Extract the [x, y] coordinate from the center of the cell holding the provided text.  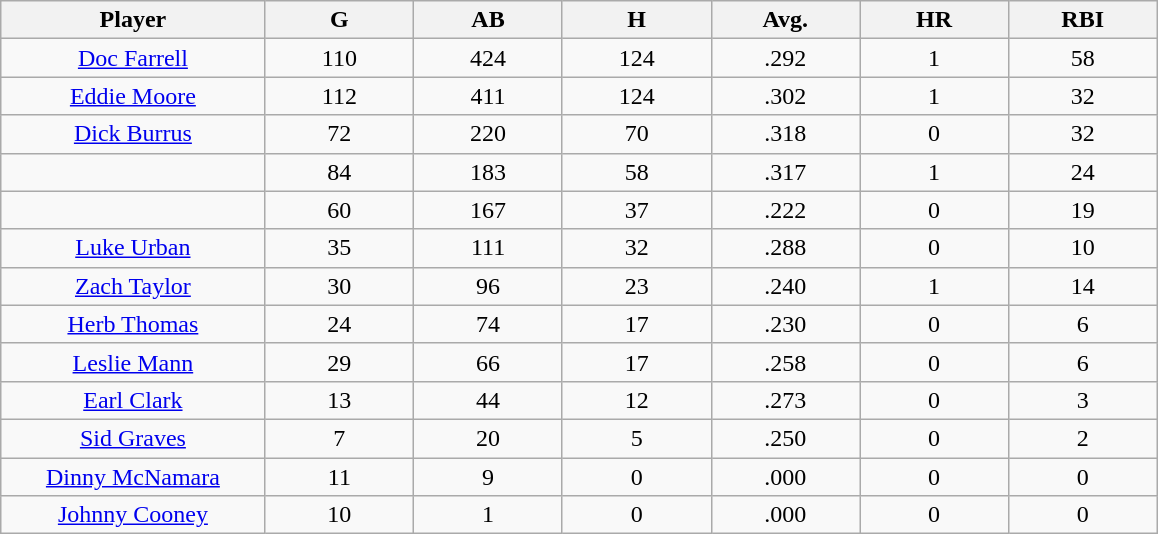
.273 [786, 400]
Johnny Cooney [133, 515]
.292 [786, 58]
44 [488, 400]
RBI [1082, 20]
66 [488, 362]
11 [340, 477]
AB [488, 20]
Doc Farrell [133, 58]
HR [934, 20]
.317 [786, 172]
424 [488, 58]
183 [488, 172]
411 [488, 96]
Earl Clark [133, 400]
Zach Taylor [133, 286]
.302 [786, 96]
.250 [786, 438]
Player [133, 20]
.230 [786, 324]
5 [636, 438]
60 [340, 210]
167 [488, 210]
112 [340, 96]
12 [636, 400]
.318 [786, 134]
.258 [786, 362]
Sid Graves [133, 438]
.288 [786, 248]
Herb Thomas [133, 324]
220 [488, 134]
H [636, 20]
Leslie Mann [133, 362]
23 [636, 286]
70 [636, 134]
3 [1082, 400]
Dick Burrus [133, 134]
Luke Urban [133, 248]
G [340, 20]
96 [488, 286]
Eddie Moore [133, 96]
19 [1082, 210]
111 [488, 248]
37 [636, 210]
2 [1082, 438]
30 [340, 286]
14 [1082, 286]
Avg. [786, 20]
9 [488, 477]
13 [340, 400]
.240 [786, 286]
.222 [786, 210]
72 [340, 134]
20 [488, 438]
Dinny McNamara [133, 477]
84 [340, 172]
35 [340, 248]
29 [340, 362]
7 [340, 438]
74 [488, 324]
110 [340, 58]
